Scan for the cell matching the given text and deliver its [X, Y] coordinate at center. 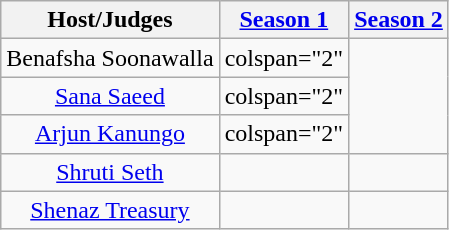
Shruti Seth [110, 172]
Season 2 [399, 20]
Sana Saeed [110, 96]
Shenaz Treasury [110, 210]
Benafsha Soonawalla [110, 58]
Host/Judges [110, 20]
Arjun Kanungo [110, 134]
Season 1 [284, 20]
